Detect which cell encompasses the target text, then output its (x, y) center coordinate. 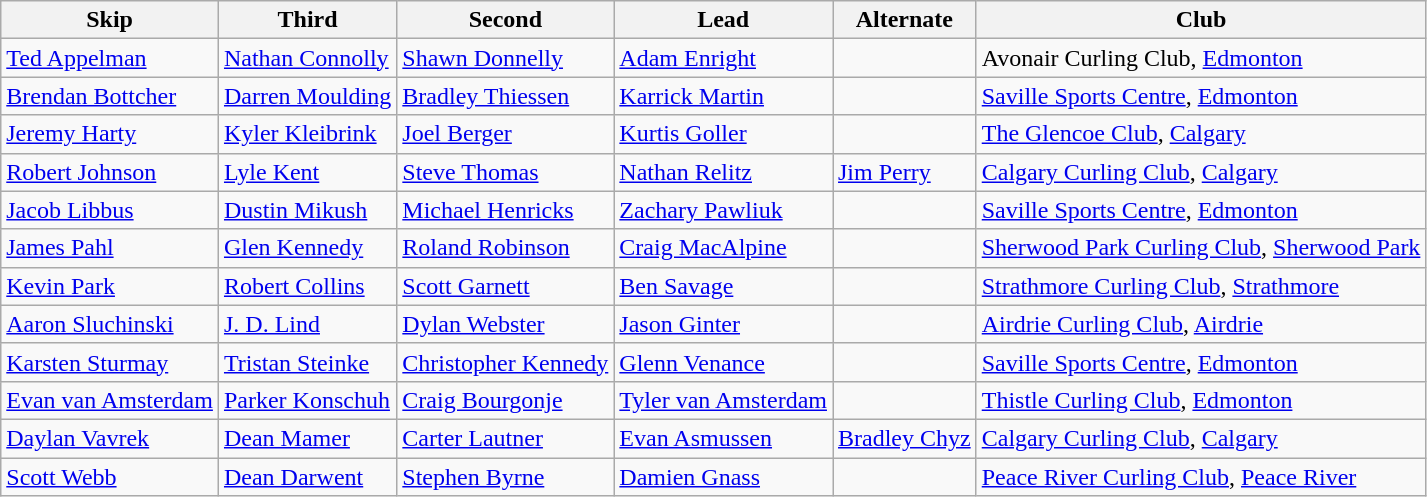
Craig MacAlpine (724, 248)
Robert Johnson (110, 172)
Nathan Relitz (724, 172)
Airdrie Curling Club, Airdrie (1201, 324)
Dylan Webster (506, 324)
Kurtis Goller (724, 134)
Lyle Kent (307, 172)
Nathan Connolly (307, 58)
Aaron Sluchinski (110, 324)
Jeremy Harty (110, 134)
Steve Thomas (506, 172)
Damien Gnass (724, 477)
The Glencoe Club, Calgary (1201, 134)
Glen Kennedy (307, 248)
Dustin Mikush (307, 210)
Kevin Park (110, 286)
Daylan Vavrek (110, 438)
Zachary Pawliuk (724, 210)
Avonair Curling Club, Edmonton (1201, 58)
Third (307, 20)
Bradley Thiessen (506, 96)
Michael Henricks (506, 210)
Second (506, 20)
Club (1201, 20)
Scott Webb (110, 477)
Kyler Kleibrink (307, 134)
Scott Garnett (506, 286)
Carter Lautner (506, 438)
James Pahl (110, 248)
Jason Ginter (724, 324)
Dean Mamer (307, 438)
Stephen Byrne (506, 477)
Bradley Chyz (904, 438)
Karsten Sturmay (110, 362)
Lead (724, 20)
Jim Perry (904, 172)
Robert Collins (307, 286)
Alternate (904, 20)
Brendan Bottcher (110, 96)
Peace River Curling Club, Peace River (1201, 477)
Thistle Curling Club, Edmonton (1201, 400)
Dean Darwent (307, 477)
Evan van Amsterdam (110, 400)
Darren Moulding (307, 96)
Parker Konschuh (307, 400)
Sherwood Park Curling Club, Sherwood Park (1201, 248)
Christopher Kennedy (506, 362)
Strathmore Curling Club, Strathmore (1201, 286)
Shawn Donnelly (506, 58)
Glenn Venance (724, 362)
Tyler van Amsterdam (724, 400)
Tristan Steinke (307, 362)
Ben Savage (724, 286)
Evan Asmussen (724, 438)
Skip (110, 20)
Ted Appelman (110, 58)
Karrick Martin (724, 96)
Adam Enright (724, 58)
Craig Bourgonje (506, 400)
Jacob Libbus (110, 210)
Joel Berger (506, 134)
J. D. Lind (307, 324)
Roland Robinson (506, 248)
